For the text-containing cell, return its midpoint in [X, Y] coordinate format. 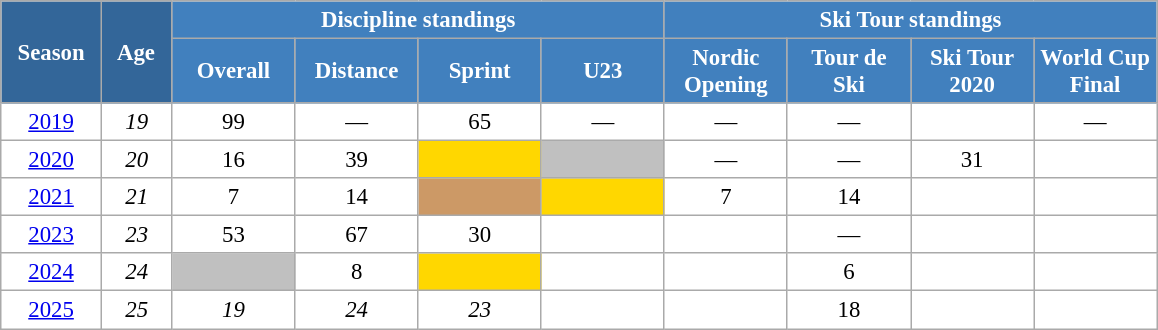
20 [136, 160]
2023 [52, 235]
NordicOpening [726, 72]
U23 [602, 72]
21 [136, 197]
2024 [52, 273]
2019 [52, 122]
53 [234, 235]
16 [234, 160]
67 [356, 235]
Distance [356, 72]
Sprint [480, 72]
Tour deSki [848, 72]
Overall [234, 72]
99 [234, 122]
Discipline standings [418, 20]
25 [136, 310]
6 [848, 273]
65 [480, 122]
8 [356, 273]
30 [480, 235]
World CupFinal [1096, 72]
18 [848, 310]
39 [356, 160]
31 [972, 160]
Season [52, 52]
2025 [52, 310]
Ski Tour standings [910, 20]
2021 [52, 197]
Ski Tour2020 [972, 72]
2020 [52, 160]
Age [136, 52]
